Capture the cell that displays the provided text and extract its [x, y] central coordinate. 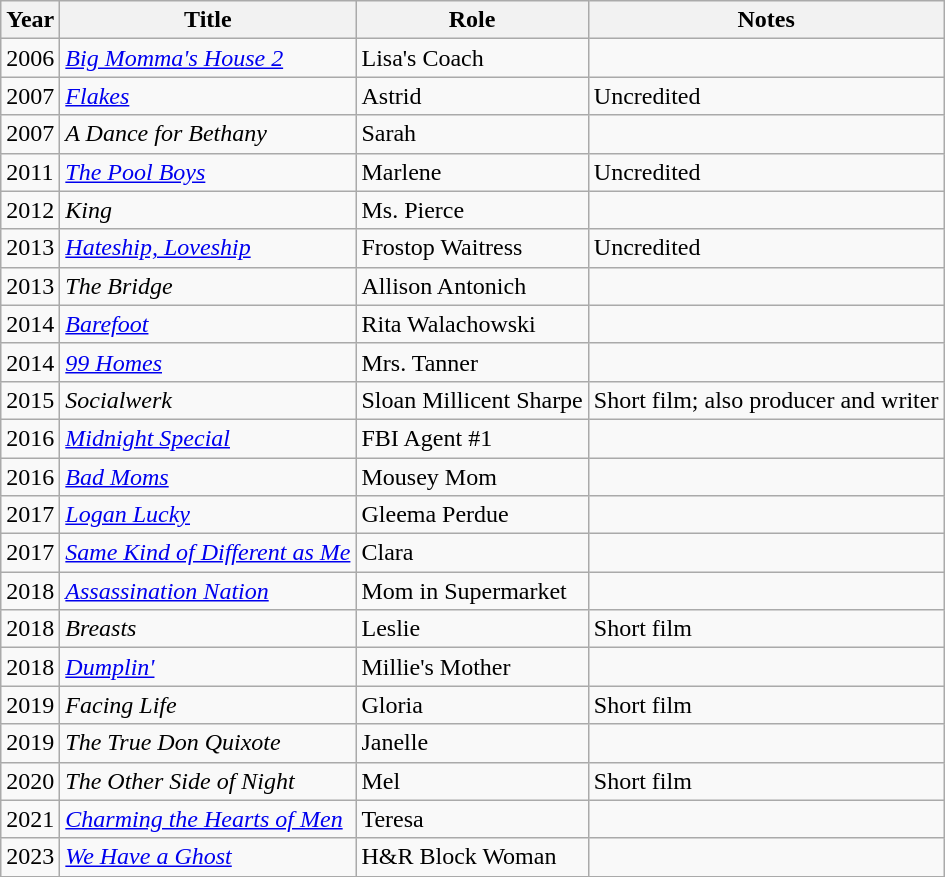
King [208, 210]
99 Homes [208, 362]
Same Kind of Different as Me [208, 553]
Charming the Hearts of Men [208, 819]
Leslie [472, 629]
2015 [30, 400]
Midnight Special [208, 438]
Mel [472, 781]
Logan Lucky [208, 515]
Breasts [208, 629]
Mom in Supermarket [472, 591]
Sloan Millicent Sharpe [472, 400]
Role [472, 20]
The True Don Quixote [208, 743]
Big Momma's House 2 [208, 58]
2012 [30, 210]
Sarah [472, 134]
2011 [30, 172]
Allison Antonich [472, 286]
2023 [30, 857]
H&R Block Woman [472, 857]
Assassination Nation [208, 591]
Socialwerk [208, 400]
Mousey Mom [472, 477]
Flakes [208, 96]
Notes [766, 20]
Facing Life [208, 705]
Gleema Perdue [472, 515]
Janelle [472, 743]
Clara [472, 553]
Lisa's Coach [472, 58]
Millie's Mother [472, 667]
A Dance for Bethany [208, 134]
Astrid [472, 96]
Year [30, 20]
Teresa [472, 819]
2020 [30, 781]
The Pool Boys [208, 172]
Mrs. Tanner [472, 362]
2006 [30, 58]
Marlene [472, 172]
Gloria [472, 705]
The Bridge [208, 286]
Title [208, 20]
Frostop Waitress [472, 248]
Ms. Pierce [472, 210]
FBI Agent #1 [472, 438]
The Other Side of Night [208, 781]
We Have a Ghost [208, 857]
Short film; also producer and writer [766, 400]
Dumplin' [208, 667]
Hateship, Loveship [208, 248]
Rita Walachowski [472, 324]
Bad Moms [208, 477]
Barefoot [208, 324]
2021 [30, 819]
